Pinpoint the cell where the given text exists, returning its [x, y] midpoint coordinate. 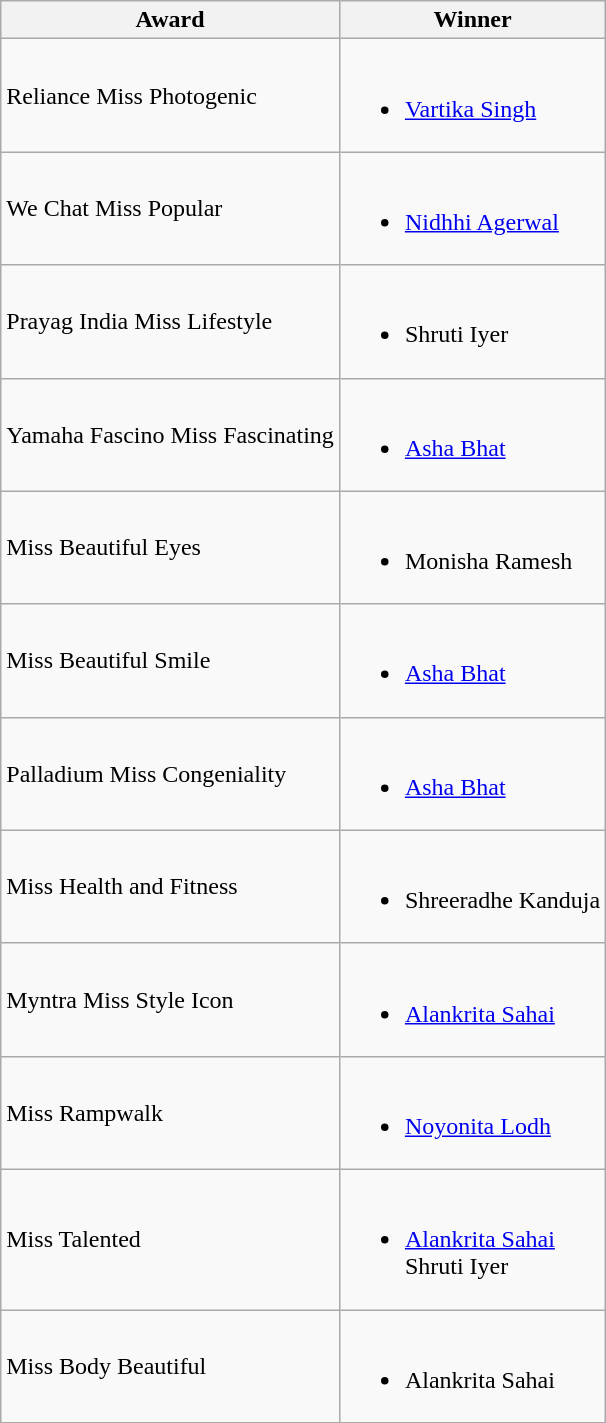
Vartika Singh [472, 96]
Award [170, 20]
Miss Health and Fitness [170, 886]
Monisha Ramesh [472, 548]
Winner [472, 20]
Reliance Miss Photogenic [170, 96]
Prayag India Miss Lifestyle [170, 322]
Miss Beautiful Smile [170, 660]
Palladium Miss Congeniality [170, 774]
Myntra Miss Style Icon [170, 1000]
Shreeradhe Kanduja [472, 886]
Miss Body Beautiful [170, 1366]
We Chat Miss Popular [170, 208]
Miss Rampwalk [170, 1112]
Nidhhi Agerwal [472, 208]
Alankrita SahaiShruti Iyer [472, 1239]
Miss Talented [170, 1239]
Noyonita Lodh [472, 1112]
Miss Beautiful Eyes [170, 548]
Yamaha Fascino Miss Fascinating [170, 434]
Shruti Iyer [472, 322]
